From the cell containing the given text, extract its center point as (x, y) coordinate. 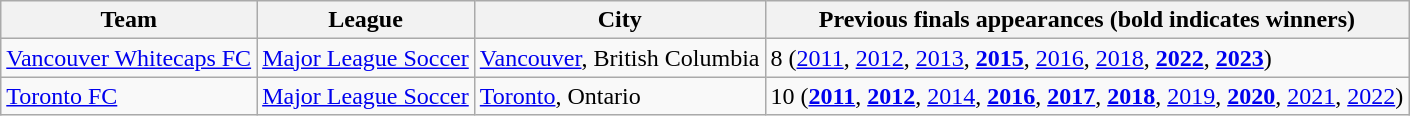
City (620, 20)
10 (2011, 2012, 2014, 2016, 2017, 2018, 2019, 2020, 2021, 2022) (1087, 96)
Toronto FC (129, 96)
League (366, 20)
8 (2011, 2012, 2013, 2015, 2016, 2018, 2022, 2023) (1087, 58)
Vancouver, British Columbia (620, 58)
Team (129, 20)
Toronto, Ontario (620, 96)
Previous finals appearances (bold indicates winners) (1087, 20)
Vancouver Whitecaps FC (129, 58)
